Output the (X, Y) coordinate of the center of the cell containing the given text.  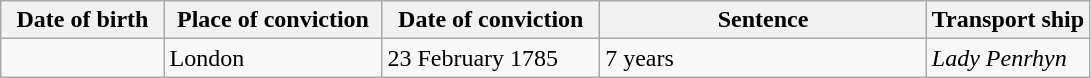
Sentence (764, 20)
23 February 1785 (491, 58)
Lady Penrhyn (1008, 58)
Date of birth (82, 20)
Date of conviction (491, 20)
London (273, 58)
7 years (764, 58)
Place of conviction (273, 20)
Transport ship (1008, 20)
